Extract the [x, y] coordinate from the center of the cell holding the provided text.  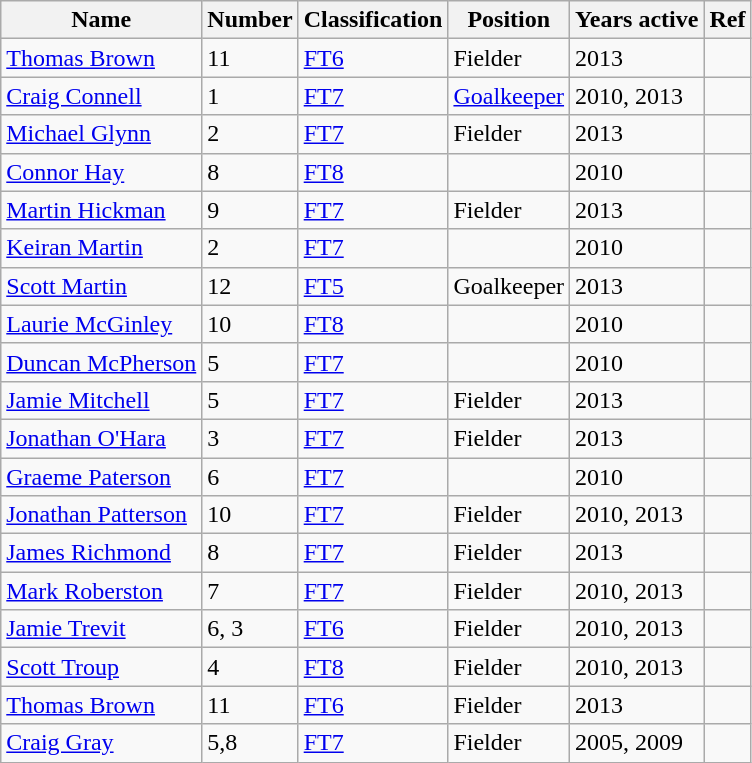
FT5 [373, 286]
Michael Glynn [102, 134]
3 [250, 438]
Years active [637, 20]
Scott Troup [102, 667]
Craig Connell [102, 96]
Classification [373, 20]
Jonathan Patterson [102, 515]
6, 3 [250, 629]
Craig Gray [102, 743]
Martin Hickman [102, 210]
Mark Roberston [102, 591]
Keiran Martin [102, 248]
4 [250, 667]
12 [250, 286]
Jamie Mitchell [102, 400]
1 [250, 96]
James Richmond [102, 553]
Graeme Paterson [102, 477]
Name [102, 20]
Laurie McGinley [102, 324]
Jamie Trevit [102, 629]
Position [509, 20]
Number [250, 20]
7 [250, 591]
Ref [728, 20]
Scott Martin [102, 286]
5,8 [250, 743]
Connor Hay [102, 172]
9 [250, 210]
2005, 2009 [637, 743]
6 [250, 477]
Jonathan O'Hara [102, 438]
Duncan McPherson [102, 362]
